Determine the [X, Y] coordinate at the center of the cell enclosing the given text.  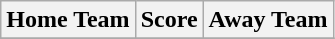
Away Team [268, 20]
Score [169, 20]
Home Team [68, 20]
